Scan for the cell matching the given text and deliver its [X, Y] coordinate at center. 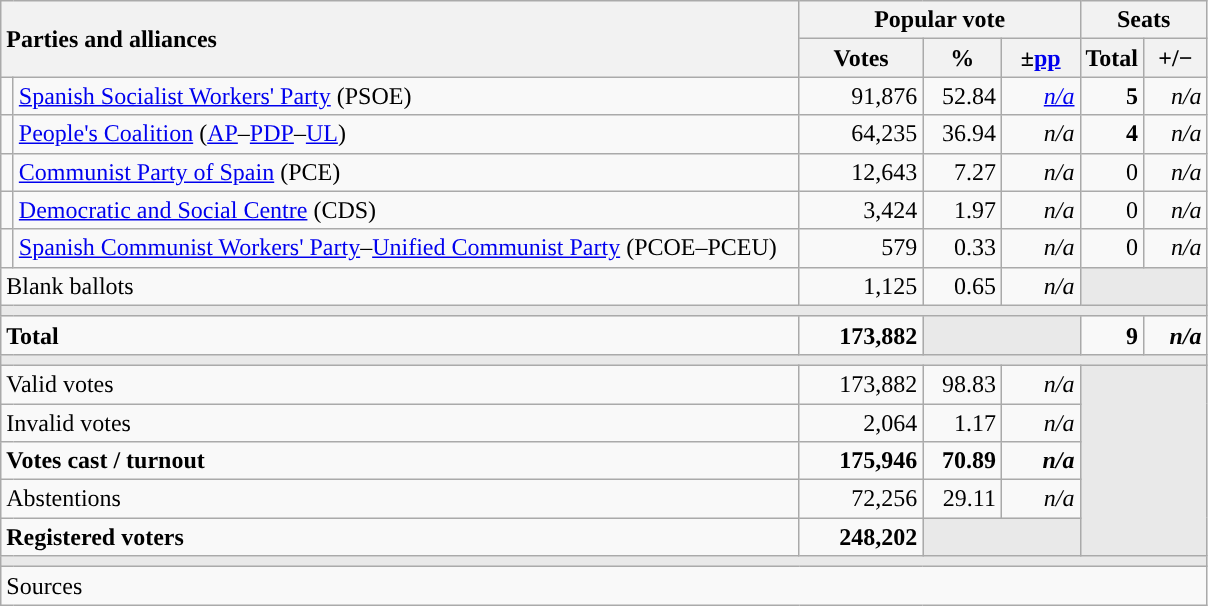
70.89 [962, 461]
64,235 [861, 134]
29.11 [962, 499]
9 [1112, 335]
Popular vote [940, 20]
91,876 [861, 96]
Seats [1144, 20]
248,202 [861, 537]
3,424 [861, 210]
7.27 [962, 172]
72,256 [861, 499]
1.17 [962, 423]
Blank ballots [400, 286]
Registered voters [400, 537]
0.33 [962, 248]
1,125 [861, 286]
Communist Party of Spain (PCE) [406, 172]
5 [1112, 96]
Democratic and Social Centre (CDS) [406, 210]
Valid votes [400, 384]
1.97 [962, 210]
Sources [604, 586]
12,643 [861, 172]
Abstentions [400, 499]
Invalid votes [400, 423]
Spanish Socialist Workers' Party (PSOE) [406, 96]
4 [1112, 134]
% [962, 58]
Votes [861, 58]
Votes cast / turnout [400, 461]
98.83 [962, 384]
579 [861, 248]
People's Coalition (AP–PDP–UL) [406, 134]
0.65 [962, 286]
±pp [1040, 58]
175,946 [861, 461]
Parties and alliances [400, 39]
36.94 [962, 134]
+/− [1176, 58]
2,064 [861, 423]
Spanish Communist Workers' Party–Unified Communist Party (PCOE–PCEU) [406, 248]
52.84 [962, 96]
